Determine the [x, y] coordinate at the center of the cell enclosing the given text.  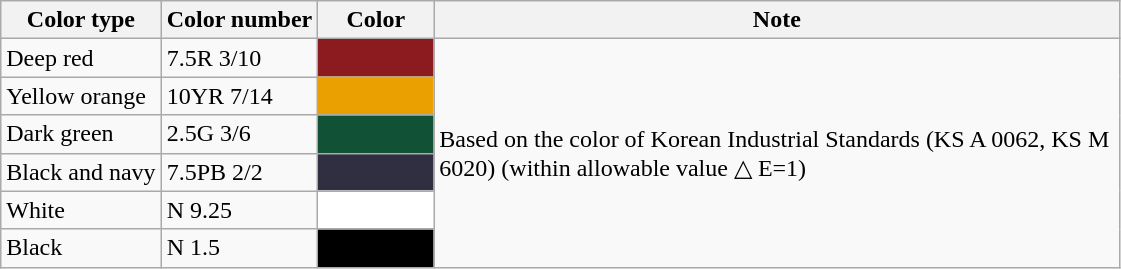
White [81, 210]
Color [376, 20]
N 9.25 [240, 210]
Color number [240, 20]
Color type [81, 20]
Based on the color of Korean Industrial Standards (KS A 0062, KS M 6020) (within allowable value △ E=1) [777, 153]
7.5R 3/10 [240, 58]
2.5G 3/6 [240, 134]
Yellow orange [81, 96]
10YR 7/14 [240, 96]
Deep red [81, 58]
Black and navy [81, 172]
Dark green [81, 134]
Note [777, 20]
N 1.5 [240, 248]
Black [81, 248]
7.5PB 2/2 [240, 172]
